Return [X, Y] of the center of cell containing provided text 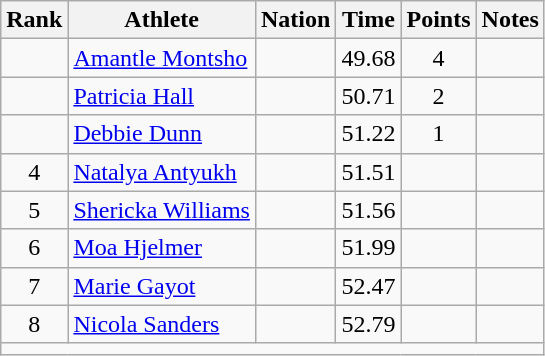
Nicola Sanders [162, 324]
51.99 [368, 248]
Time [368, 20]
7 [34, 286]
Moa Hjelmer [162, 248]
8 [34, 324]
1 [438, 134]
Nation [295, 20]
5 [34, 210]
6 [34, 248]
Rank [34, 20]
51.51 [368, 172]
Amantle Montsho [162, 58]
Natalya Antyukh [162, 172]
50.71 [368, 96]
Athlete [162, 20]
Debbie Dunn [162, 134]
Shericka Williams [162, 210]
51.22 [368, 134]
2 [438, 96]
Notes [510, 20]
52.79 [368, 324]
49.68 [368, 58]
52.47 [368, 286]
51.56 [368, 210]
Patricia Hall [162, 96]
Points [438, 20]
Marie Gayot [162, 286]
